Output the (x, y) coordinate of the center of the cell containing the given text.  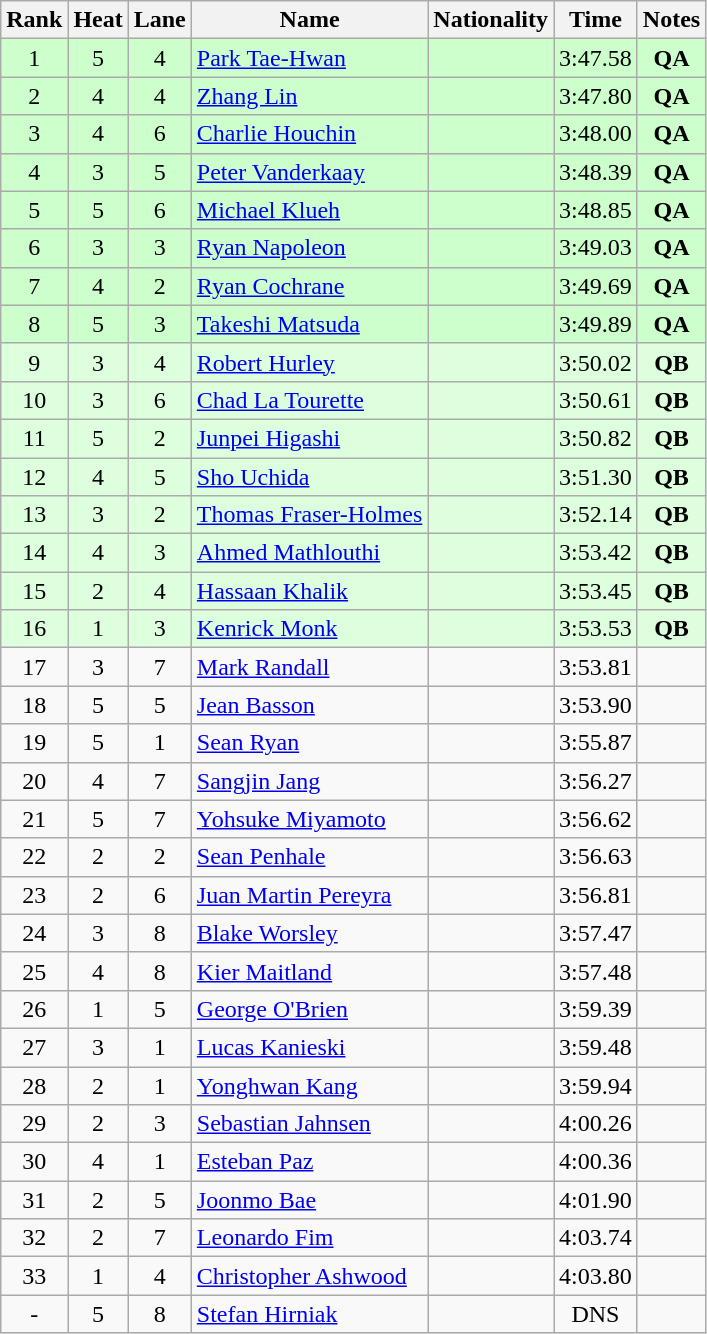
3:53.42 (596, 553)
3:48.00 (596, 134)
3:55.87 (596, 743)
Peter Vanderkaay (310, 172)
3:47.80 (596, 96)
DNS (596, 1314)
3:53.90 (596, 705)
20 (34, 781)
3:52.14 (596, 515)
Michael Klueh (310, 210)
Yohsuke Miyamoto (310, 819)
Robert Hurley (310, 362)
Takeshi Matsuda (310, 324)
4:03.80 (596, 1276)
28 (34, 1085)
30 (34, 1162)
31 (34, 1200)
Notes (671, 20)
George O'Brien (310, 1009)
3:53.45 (596, 591)
Joonmo Bae (310, 1200)
29 (34, 1124)
3:56.63 (596, 857)
3:59.48 (596, 1047)
- (34, 1314)
14 (34, 553)
3:51.30 (596, 477)
3:47.58 (596, 58)
3:59.39 (596, 1009)
Jean Basson (310, 705)
Name (310, 20)
Lane (160, 20)
Sebastian Jahnsen (310, 1124)
4:03.74 (596, 1238)
27 (34, 1047)
Chad La Tourette (310, 400)
Zhang Lin (310, 96)
23 (34, 895)
Thomas Fraser-Holmes (310, 515)
17 (34, 667)
16 (34, 629)
3:49.69 (596, 286)
Yonghwan Kang (310, 1085)
Junpei Higashi (310, 438)
3:59.94 (596, 1085)
3:49.89 (596, 324)
3:53.81 (596, 667)
Heat (98, 20)
3:56.62 (596, 819)
Rank (34, 20)
18 (34, 705)
Lucas Kanieski (310, 1047)
Hassaan Khalik (310, 591)
15 (34, 591)
Mark Randall (310, 667)
Blake Worsley (310, 933)
11 (34, 438)
Stefan Hirniak (310, 1314)
33 (34, 1276)
Sean Ryan (310, 743)
21 (34, 819)
Park Tae-Hwan (310, 58)
Time (596, 20)
Sean Penhale (310, 857)
10 (34, 400)
9 (34, 362)
Ryan Napoleon (310, 248)
25 (34, 971)
3:56.27 (596, 781)
3:53.53 (596, 629)
13 (34, 515)
Kier Maitland (310, 971)
24 (34, 933)
Leonardo Fim (310, 1238)
Juan Martin Pereyra (310, 895)
26 (34, 1009)
19 (34, 743)
3:48.39 (596, 172)
3:57.48 (596, 971)
3:50.82 (596, 438)
Esteban Paz (310, 1162)
3:56.81 (596, 895)
32 (34, 1238)
4:00.36 (596, 1162)
3:50.61 (596, 400)
12 (34, 477)
Nationality (491, 20)
3:49.03 (596, 248)
3:48.85 (596, 210)
Sangjin Jang (310, 781)
Christopher Ashwood (310, 1276)
4:01.90 (596, 1200)
Sho Uchida (310, 477)
4:00.26 (596, 1124)
Kenrick Monk (310, 629)
22 (34, 857)
3:50.02 (596, 362)
3:57.47 (596, 933)
Ahmed Mathlouthi (310, 553)
Charlie Houchin (310, 134)
Ryan Cochrane (310, 286)
